Capture the cell that displays the provided text and extract its (x, y) central coordinate. 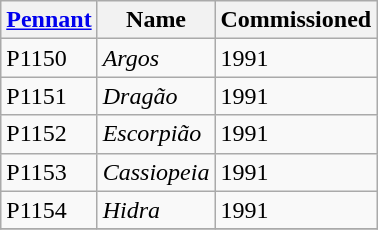
P1153 (49, 172)
P1150 (49, 58)
Name (156, 20)
Pennant (49, 20)
Hidra (156, 210)
Dragão (156, 96)
Argos (156, 58)
P1152 (49, 134)
Cassiopeia (156, 172)
Commissioned (296, 20)
P1151 (49, 96)
Escorpião (156, 134)
P1154 (49, 210)
